Pinpoint the cell where the given text exists, returning its (x, y) midpoint coordinate. 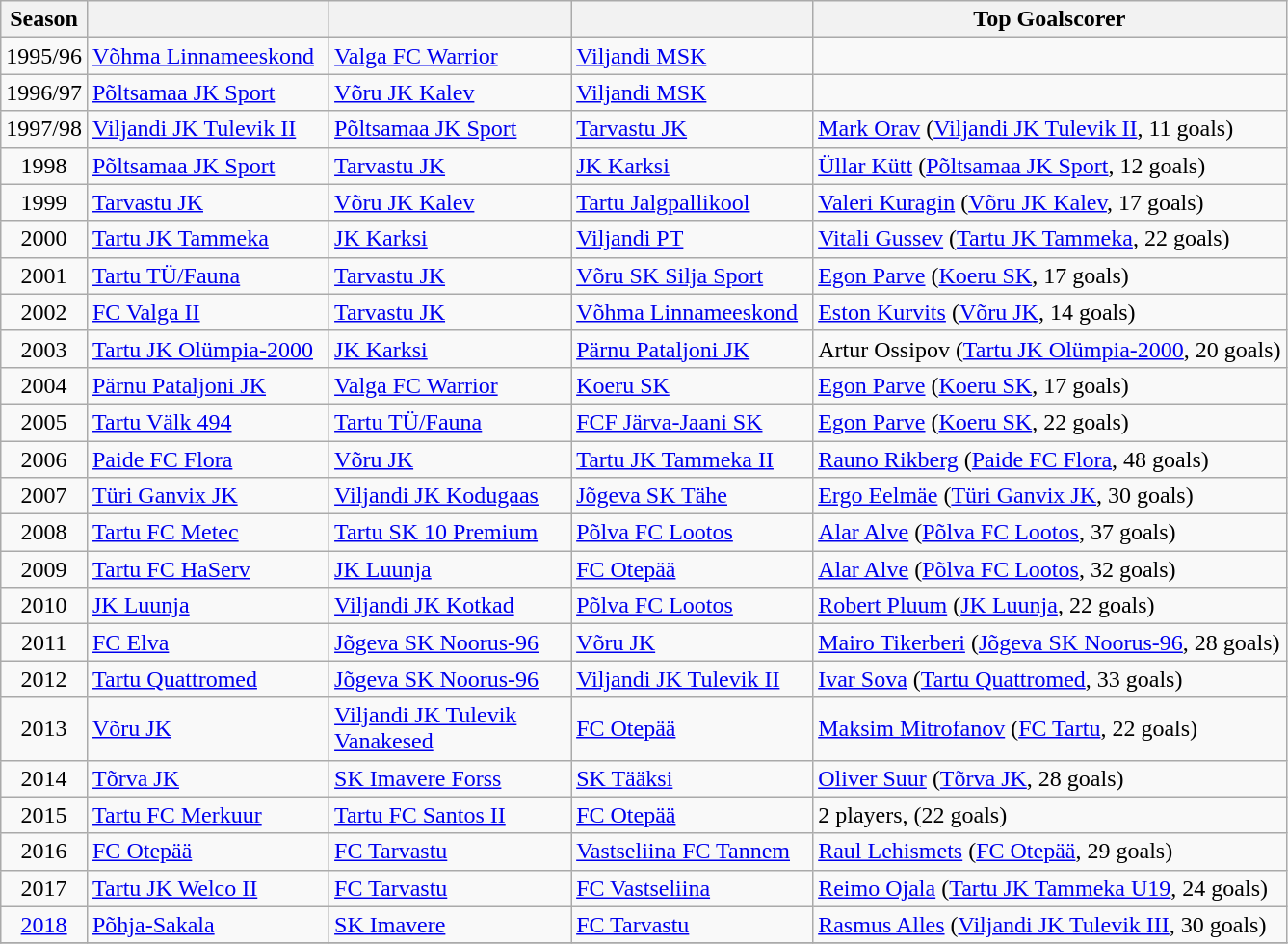
Tartu FC Santos II (451, 815)
1995/96 (44, 56)
Eston Kurvits (Võru JK, 14 goals) (1050, 312)
Mairo Tikerberi (Jõgeva SK Noorus-96, 28 goals) (1050, 642)
2012 (44, 679)
Alar Alve (Põlva FC Lootos, 37 goals) (1050, 533)
Viljandi JK Kotkad (451, 606)
FC Vastseliina (692, 888)
Robert Pluum (JK Luunja, 22 goals) (1050, 606)
1996/97 (44, 92)
2010 (44, 606)
Rauno Rikberg (Paide FC Flora, 48 goals) (1050, 459)
Maksim Mitrofanov (FC Tartu, 22 goals) (1050, 728)
2014 (44, 778)
Võru SK Silja Sport (692, 275)
Egon Parve (Koeru SK, 22 goals) (1050, 422)
Tartu Quattromed (208, 679)
2008 (44, 533)
Mark Orav (Viljandi JK Tulevik II, 11 goals) (1050, 129)
2015 (44, 815)
2000 (44, 239)
Paide FC Flora (208, 459)
Tõrva JK (208, 778)
2016 (44, 852)
2017 (44, 888)
Vastseliina FC Tannem (692, 852)
2 players, (22 goals) (1050, 815)
Koeru SK (692, 385)
2018 (44, 925)
SK Imavere Forss (451, 778)
Jõgeva SK Tähe (692, 496)
Tartu FC Merkuur (208, 815)
Tartu Jalgpallikool (692, 202)
Ergo Eelmäe (Türi Ganvix JK, 30 goals) (1050, 496)
Üllar Kütt (Põltsamaa JK Sport, 12 goals) (1050, 166)
FCF Järva-Jaani SK (692, 422)
2002 (44, 312)
Viljandi PT (692, 239)
Reimo Ojala (Tartu JK Tammeka U19, 24 goals) (1050, 888)
Põhja-Sakala (208, 925)
2007 (44, 496)
Raul Lehismets (FC Otepää, 29 goals) (1050, 852)
Valeri Kuragin (Võru JK Kalev, 17 goals) (1050, 202)
Rasmus Alles (Viljandi JK Tulevik III, 30 goals) (1050, 925)
2006 (44, 459)
Top Goalscorer (1050, 19)
SK Imavere (451, 925)
Tartu FC Metec (208, 533)
2003 (44, 349)
Oliver Suur (Tõrva JK, 28 goals) (1050, 778)
Viljandi JK Kodugaas (451, 496)
Tartu JK Tammeka II (692, 459)
Artur Ossipov (Tartu JK Olümpia-2000, 20 goals) (1050, 349)
Tartu SK 10 Premium (451, 533)
Tartu JK Welco II (208, 888)
2009 (44, 569)
Tartu JK Tammeka (208, 239)
SK Tääksi (692, 778)
2011 (44, 642)
1997/98 (44, 129)
Ivar Sova (Tartu Quattromed, 33 goals) (1050, 679)
Tartu JK Olümpia-2000 (208, 349)
2001 (44, 275)
Alar Alve (Põlva FC Lootos, 32 goals) (1050, 569)
2013 (44, 728)
Season (44, 19)
Vitali Gussev (Tartu JK Tammeka, 22 goals) (1050, 239)
1998 (44, 166)
Tartu FC HaServ (208, 569)
FC Elva (208, 642)
FC Valga II (208, 312)
Türi Ganvix JK (208, 496)
1999 (44, 202)
Tartu Välk 494 (208, 422)
2004 (44, 385)
2005 (44, 422)
Viljandi JK Tulevik Vanakesed (451, 728)
